Return the (x, y) coordinate for the center point of the cell that contains the specified text.  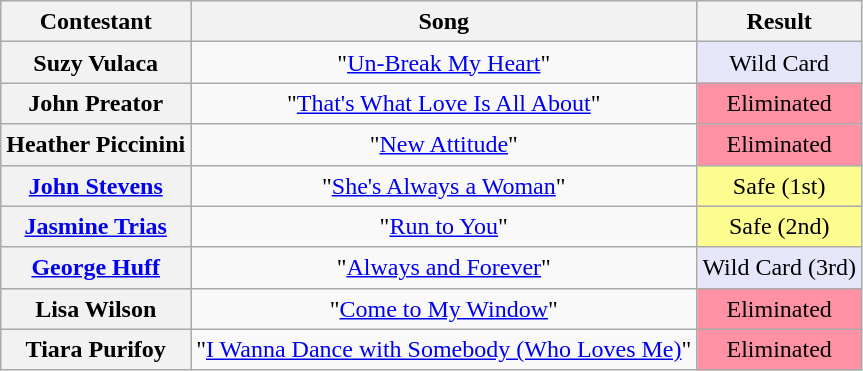
"She's Always a Woman" (444, 186)
Safe (1st) (780, 186)
Wild Card (3rd) (780, 268)
John Stevens (96, 186)
Suzy Vulaca (96, 62)
Safe (2nd) (780, 226)
Lisa Wilson (96, 308)
George Huff (96, 268)
"Run to You" (444, 226)
John Preator (96, 104)
Result (780, 22)
Wild Card (780, 62)
Jasmine Trias (96, 226)
"New Attitude" (444, 144)
Contestant (96, 22)
Song (444, 22)
Tiara Purifoy (96, 350)
"Come to My Window" (444, 308)
"I Wanna Dance with Somebody (Who Loves Me)" (444, 350)
Heather Piccinini (96, 144)
"Always and Forever" (444, 268)
"Un-Break My Heart" (444, 62)
"That's What Love Is All About" (444, 104)
